Determine the (x, y) coordinate at the center of the cell enclosing the given text.  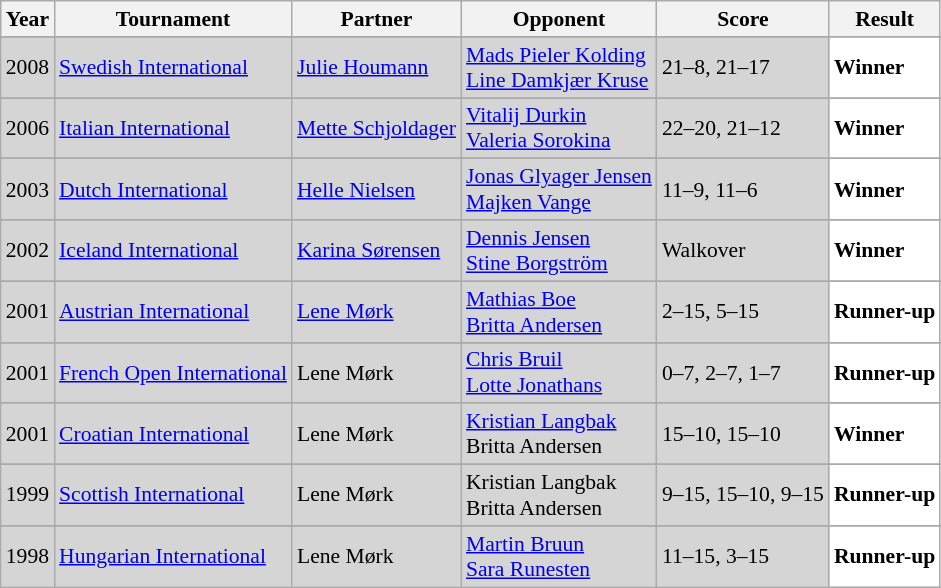
1998 (28, 556)
Croatian International (173, 434)
Scottish International (173, 496)
Year (28, 19)
French Open International (173, 372)
Walkover (743, 250)
Swedish International (173, 68)
Chris Bruil Lotte Jonathans (559, 372)
Hungarian International (173, 556)
2006 (28, 128)
2–15, 5–15 (743, 312)
Opponent (559, 19)
Dutch International (173, 190)
0–7, 2–7, 1–7 (743, 372)
15–10, 15–10 (743, 434)
2008 (28, 68)
21–8, 21–17 (743, 68)
Tournament (173, 19)
Austrian International (173, 312)
Jonas Glyager Jensen Majken Vange (559, 190)
1999 (28, 496)
2003 (28, 190)
Italian International (173, 128)
22–20, 21–12 (743, 128)
Martin Bruun Sara Runesten (559, 556)
Score (743, 19)
Mads Pieler Kolding Line Damkjær Kruse (559, 68)
Result (884, 19)
Karina Sørensen (376, 250)
2002 (28, 250)
Dennis Jensen Stine Borgström (559, 250)
9–15, 15–10, 9–15 (743, 496)
Mette Schjoldager (376, 128)
Julie Houmann (376, 68)
Mathias Boe Britta Andersen (559, 312)
Partner (376, 19)
11–15, 3–15 (743, 556)
11–9, 11–6 (743, 190)
Iceland International (173, 250)
Vitalij Durkin Valeria Sorokina (559, 128)
Helle Nielsen (376, 190)
